For the text-containing cell, return its midpoint in [x, y] coordinate format. 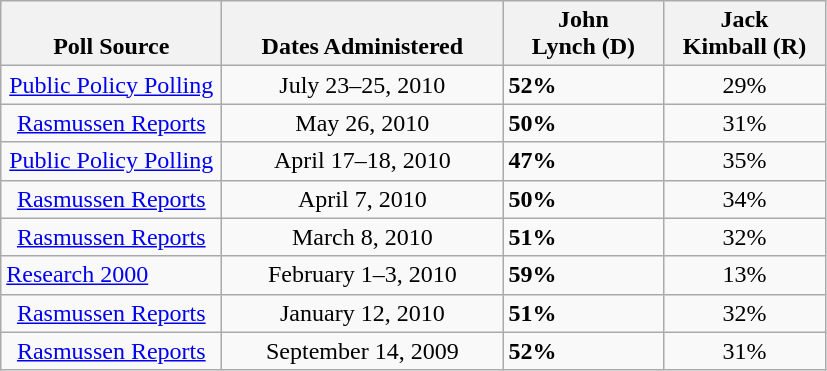
Poll Source [112, 34]
March 8, 2010 [362, 237]
JohnLynch (D) [584, 34]
13% [744, 275]
JackKimball (R) [744, 34]
April 7, 2010 [362, 199]
September 14, 2009 [362, 351]
59% [584, 275]
January 12, 2010 [362, 313]
35% [744, 161]
April 17–18, 2010 [362, 161]
Research 2000 [112, 275]
29% [744, 85]
Dates Administered [362, 34]
34% [744, 199]
May 26, 2010 [362, 123]
July 23–25, 2010 [362, 85]
February 1–3, 2010 [362, 275]
47% [584, 161]
